Pinpoint the cell where the given text exists, returning its (X, Y) midpoint coordinate. 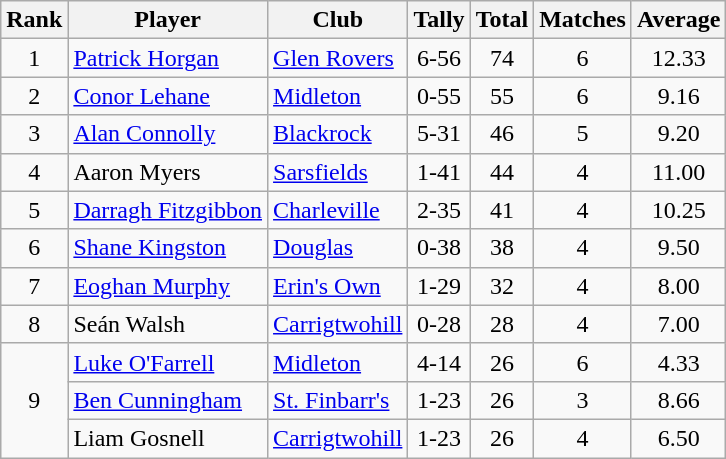
Sarsfields (338, 172)
Darragh Fitzgibbon (168, 210)
9 (34, 400)
Club (338, 20)
6-56 (439, 58)
Conor Lehane (168, 96)
74 (502, 58)
8.00 (678, 286)
1 (34, 58)
4.33 (678, 362)
Aaron Myers (168, 172)
Liam Gosnell (168, 438)
Rank (34, 20)
2 (34, 96)
Glen Rovers (338, 58)
8.66 (678, 400)
10.25 (678, 210)
44 (502, 172)
Seán Walsh (168, 324)
4-14 (439, 362)
Average (678, 20)
32 (502, 286)
Erin's Own (338, 286)
7.00 (678, 324)
Luke O'Farrell (168, 362)
Shane Kingston (168, 248)
1-29 (439, 286)
6.50 (678, 438)
7 (34, 286)
Tally (439, 20)
55 (502, 96)
Douglas (338, 248)
Blackrock (338, 134)
41 (502, 210)
9.16 (678, 96)
Patrick Horgan (168, 58)
46 (502, 134)
Player (168, 20)
2-35 (439, 210)
Ben Cunningham (168, 400)
1-41 (439, 172)
0-38 (439, 248)
Eoghan Murphy (168, 286)
Charleville (338, 210)
38 (502, 248)
9.50 (678, 248)
8 (34, 324)
Alan Connolly (168, 134)
0-28 (439, 324)
St. Finbarr's (338, 400)
9.20 (678, 134)
12.33 (678, 58)
0-55 (439, 96)
5-31 (439, 134)
Matches (583, 20)
28 (502, 324)
11.00 (678, 172)
Total (502, 20)
